Provide the [x, y] coordinate of the cell's center where the given text is located.  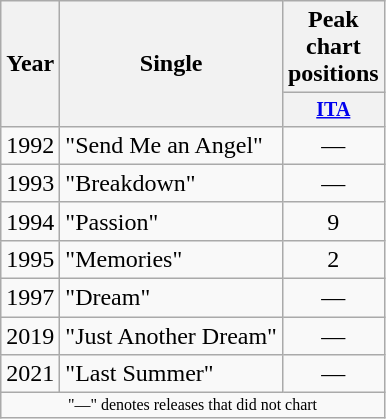
ITA [333, 110]
1993 [30, 183]
"Passion" [172, 221]
2019 [30, 336]
"Breakdown" [172, 183]
1997 [30, 298]
"Memories" [172, 259]
1992 [30, 145]
1995 [30, 259]
9 [333, 221]
"Dream" [172, 298]
Year [30, 64]
"Just Another Dream" [172, 336]
"Send Me an Angel" [172, 145]
2021 [30, 374]
Single [172, 64]
Peak chart positions [333, 47]
1994 [30, 221]
"—" denotes releases that did not chart [192, 405]
2 [333, 259]
"Last Summer" [172, 374]
